For the text-containing cell, return its midpoint in [x, y] coordinate format. 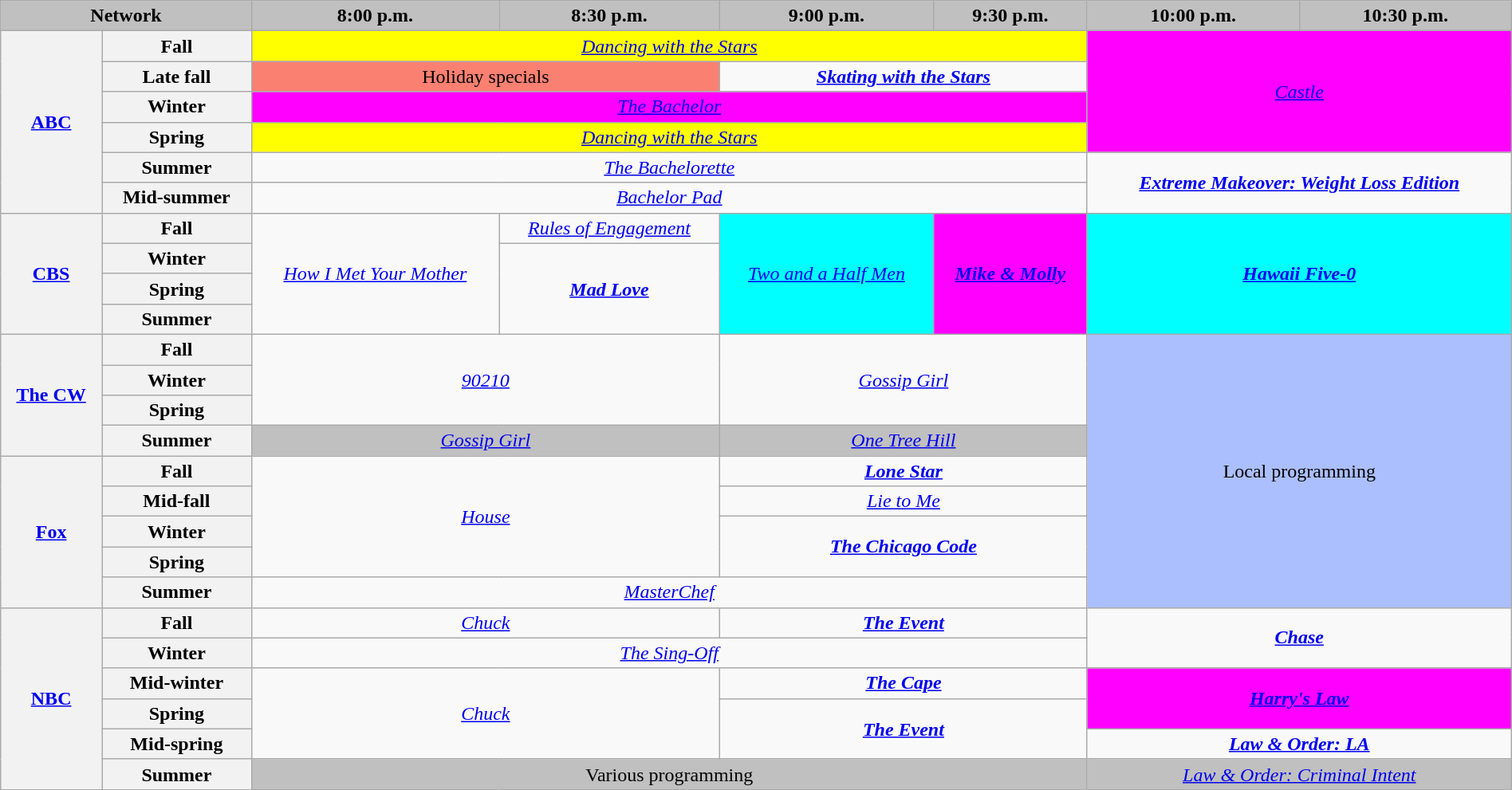
Mad Love [609, 289]
Mid-fall [177, 501]
90210 [485, 379]
10:30 p.m. [1405, 16]
NBC [51, 698]
9:30 p.m. [1010, 16]
Two and a Half Men [827, 273]
Castle [1299, 92]
Law & Order: LA [1299, 744]
Mid-summer [177, 198]
Various programming [669, 774]
Fox [51, 532]
Mid-winter [177, 683]
Lie to Me [904, 501]
MasterChef [669, 592]
The Bachelorette [669, 167]
Hawaii Five-0 [1299, 273]
9:00 p.m. [827, 16]
The Chicago Code [904, 547]
8:30 p.m. [609, 16]
10:00 p.m. [1193, 16]
Bachelor Pad [669, 198]
Mid-spring [177, 744]
8:00 p.m. [375, 16]
Extreme Makeover: Weight Loss Edition [1299, 183]
Local programming [1299, 470]
ABC [51, 122]
Late fall [177, 77]
CBS [51, 273]
The Bachelor [669, 107]
The CW [51, 395]
The Cape [904, 683]
Law & Order: Criminal Intent [1299, 774]
Skating with the Stars [904, 77]
Rules of Engagement [609, 228]
Chase [1299, 638]
Lone Star [904, 471]
Network [126, 16]
The Sing-Off [669, 653]
Mike & Molly [1010, 273]
How I Met Your Mother [375, 273]
Holiday specials [485, 77]
Harry's Law [1299, 698]
One Tree Hill [904, 441]
House [485, 517]
